Output the [x, y] coordinate of the center of the cell containing the given text.  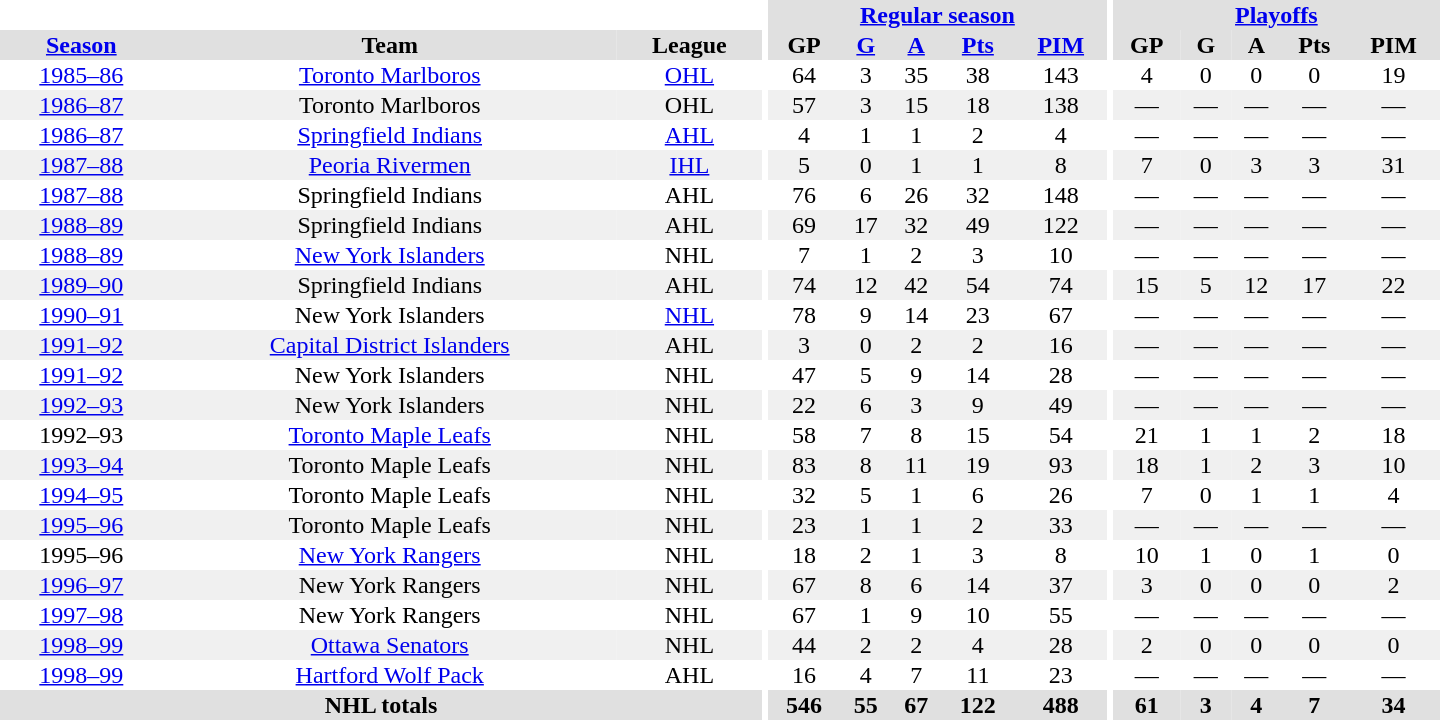
38 [978, 75]
148 [1060, 195]
Regular season [938, 15]
Team [390, 45]
143 [1060, 75]
Capital District Islanders [390, 345]
138 [1060, 105]
Hartford Wolf Pack [390, 675]
1985–86 [82, 75]
76 [804, 195]
1990–91 [82, 315]
546 [804, 705]
1993–94 [82, 465]
31 [1394, 165]
83 [804, 465]
League [690, 45]
Season [82, 45]
Ottawa Senators [390, 645]
1989–90 [82, 285]
1997–98 [82, 615]
44 [804, 645]
93 [1060, 465]
21 [1147, 435]
61 [1147, 705]
33 [1060, 525]
69 [804, 225]
78 [804, 315]
Playoffs [1276, 15]
37 [1060, 585]
1994–95 [82, 495]
47 [804, 375]
64 [804, 75]
34 [1394, 705]
58 [804, 435]
1996–97 [82, 585]
488 [1060, 705]
57 [804, 105]
NHL totals [381, 705]
35 [916, 75]
Peoria Rivermen [390, 165]
IHL [690, 165]
42 [916, 285]
